Pinpoint the cell where the given text exists, returning its [x, y] midpoint coordinate. 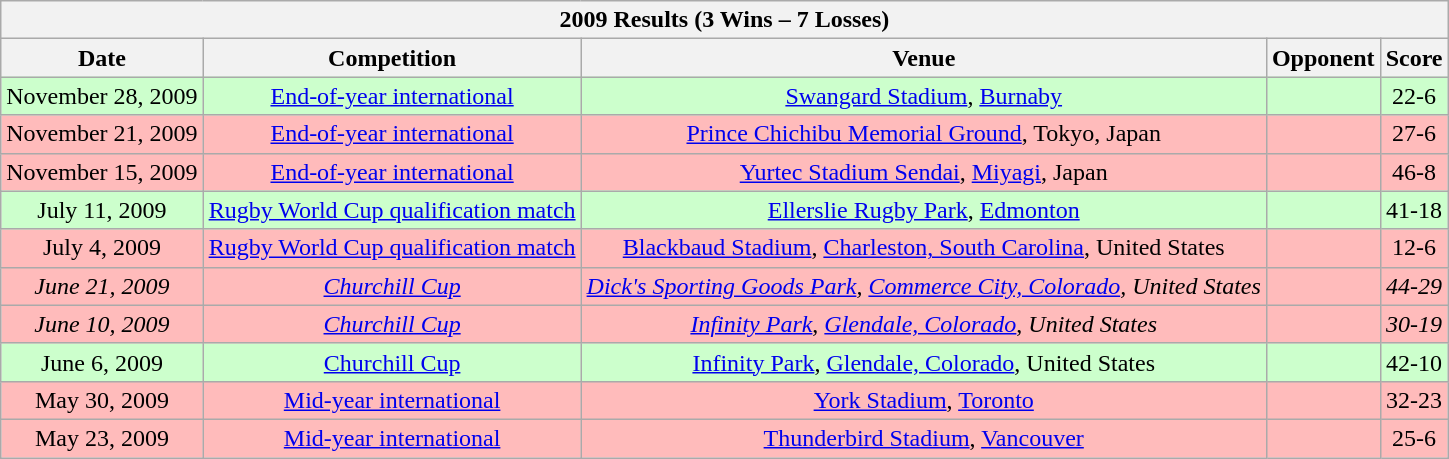
November 28, 2009 [102, 96]
Dick's Sporting Goods Park, Commerce City, Colorado, United States [924, 286]
41-18 [1414, 210]
July 11, 2009 [102, 210]
2009 Results (3 Wins – 7 Losses) [724, 20]
Ellerslie Rugby Park, Edmonton [924, 210]
46-8 [1414, 172]
44-29 [1414, 286]
York Stadium, Toronto [924, 400]
Thunderbird Stadium, Vancouver [924, 438]
30-19 [1414, 324]
July 4, 2009 [102, 248]
42-10 [1414, 362]
Score [1414, 58]
25-6 [1414, 438]
Yurtec Stadium Sendai, Miyagi, Japan [924, 172]
June 6, 2009 [102, 362]
June 21, 2009 [102, 286]
Opponent [1323, 58]
27-6 [1414, 134]
Blackbaud Stadium, Charleston, South Carolina, United States [924, 248]
May 30, 2009 [102, 400]
Prince Chichibu Memorial Ground, Tokyo, Japan [924, 134]
November 21, 2009 [102, 134]
May 23, 2009 [102, 438]
Competition [392, 58]
Venue [924, 58]
32-23 [1414, 400]
June 10, 2009 [102, 324]
Date [102, 58]
Swangard Stadium, Burnaby [924, 96]
November 15, 2009 [102, 172]
22-6 [1414, 96]
12-6 [1414, 248]
